Return the [x, y] coordinate for the center point of the cell that contains the specified text.  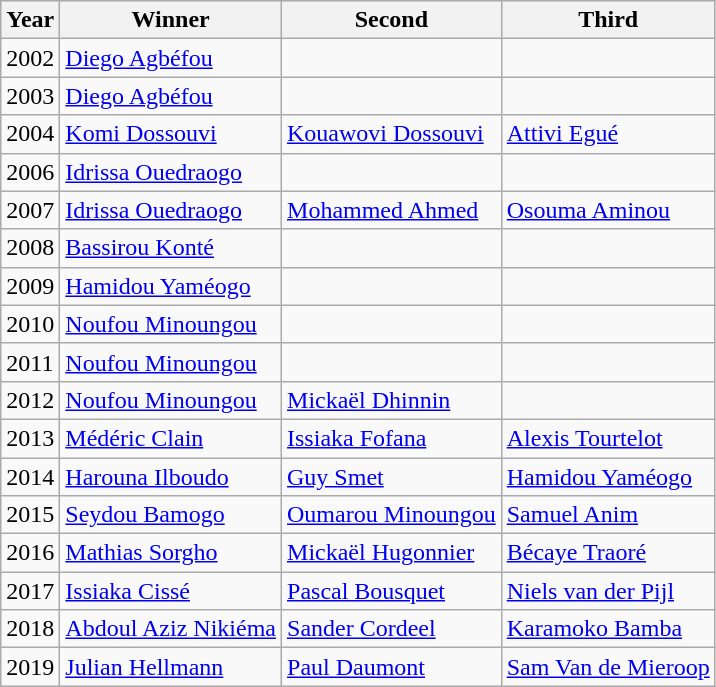
2003 [30, 96]
2009 [30, 286]
2008 [30, 248]
Oumarou Minoungou [392, 515]
Médéric Clain [171, 438]
2016 [30, 553]
Winner [171, 20]
Seydou Bamogo [171, 515]
Kouawovi Dossouvi [392, 134]
2010 [30, 324]
Year [30, 20]
Osouma Aminou [608, 210]
Julian Hellmann [171, 667]
2013 [30, 438]
Attivi Egué [608, 134]
Paul Daumont [392, 667]
Issiaka Fofana [392, 438]
2011 [30, 362]
Bassirou Konté [171, 248]
2002 [30, 58]
2015 [30, 515]
2012 [30, 400]
2004 [30, 134]
Bécaye Traoré [608, 553]
Mathias Sorgho [171, 553]
Mickaël Hugonnier [392, 553]
Karamoko Bamba [608, 629]
Abdoul Aziz Nikiéma [171, 629]
Guy Smet [392, 477]
Harouna Ilboudo [171, 477]
Issiaka Cissé [171, 591]
Mohammed Ahmed [392, 210]
Niels van der Pijl [608, 591]
Alexis Tourtelot [608, 438]
2019 [30, 667]
Third [608, 20]
2018 [30, 629]
2006 [30, 172]
Pascal Bousquet [392, 591]
Komi Dossouvi [171, 134]
2007 [30, 210]
2014 [30, 477]
Samuel Anim [608, 515]
2017 [30, 591]
Second [392, 20]
Sam Van de Mieroop [608, 667]
Mickaël Dhinnin [392, 400]
Sander Cordeel [392, 629]
